Extract the (X, Y) coordinate from the center of the cell holding the provided text.  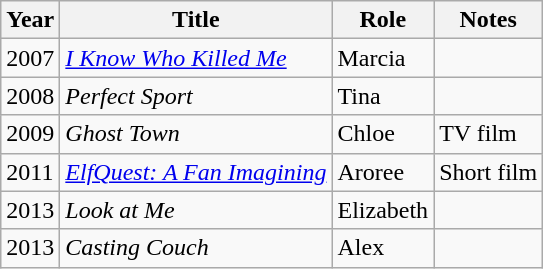
Year (30, 20)
Elizabeth (383, 210)
I Know Who Killed Me (196, 58)
2008 (30, 96)
Aroree (383, 172)
Short film (488, 172)
Marcia (383, 58)
Tina (383, 96)
ElfQuest: A Fan Imagining (196, 172)
2009 (30, 134)
2007 (30, 58)
2011 (30, 172)
Chloe (383, 134)
Role (383, 20)
Alex (383, 248)
Title (196, 20)
Ghost Town (196, 134)
Casting Couch (196, 248)
Perfect Sport (196, 96)
Notes (488, 20)
TV film (488, 134)
Look at Me (196, 210)
